From the cell containing the given text, extract its center point as [X, Y] coordinate. 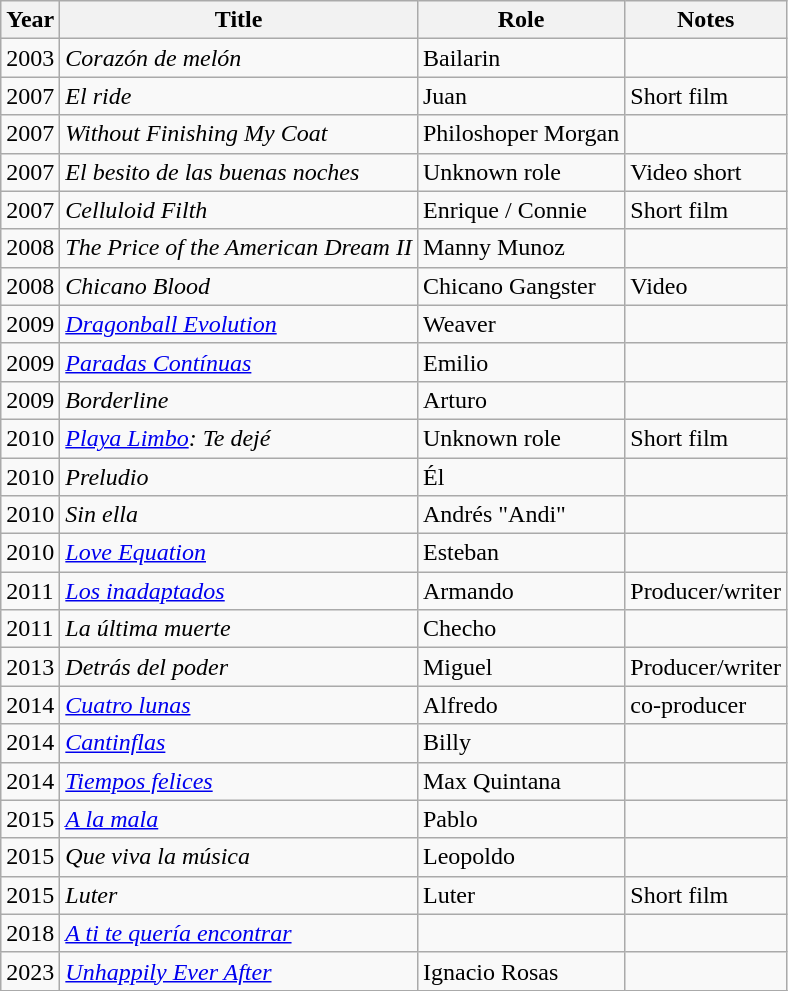
2018 [30, 933]
Max Quintana [520, 781]
Manny Munoz [520, 248]
Tiempos felices [239, 781]
Él [520, 477]
El besito de las buenas noches [239, 172]
Enrique / Connie [520, 210]
Borderline [239, 400]
Ignacio Rosas [520, 971]
Esteban [520, 553]
Chicano Gangster [520, 286]
Checho [520, 629]
Unhappily Ever After [239, 971]
2023 [30, 971]
Armando [520, 591]
Detrás del poder [239, 667]
Emilio [520, 362]
Billy [520, 743]
Sin ella [239, 515]
Los inadaptados [239, 591]
Arturo [520, 400]
Paradas Contínuas [239, 362]
2003 [30, 58]
Year [30, 20]
Cuatro lunas [239, 705]
Leopoldo [520, 857]
Miguel [520, 667]
Video short [706, 172]
Philoshoper Morgan [520, 134]
Bailarin [520, 58]
Celluloid Filth [239, 210]
Cantinflas [239, 743]
Role [520, 20]
Pablo [520, 819]
A la mala [239, 819]
Alfredo [520, 705]
Video [706, 286]
Corazón de melón [239, 58]
Title [239, 20]
Dragonball Evolution [239, 324]
El ride [239, 96]
Andrés "Andi" [520, 515]
Without Finishing My Coat [239, 134]
La última muerte [239, 629]
Preludio [239, 477]
Weaver [520, 324]
Juan [520, 96]
co-producer [706, 705]
2013 [30, 667]
The Price of the American Dream II [239, 248]
Love Equation [239, 553]
A ti te quería encontrar [239, 933]
Que viva la música [239, 857]
Playa Limbo: Te dejé [239, 438]
Chicano Blood [239, 286]
Notes [706, 20]
